Extract the (x, y) coordinate from the center of the cell holding the provided text.  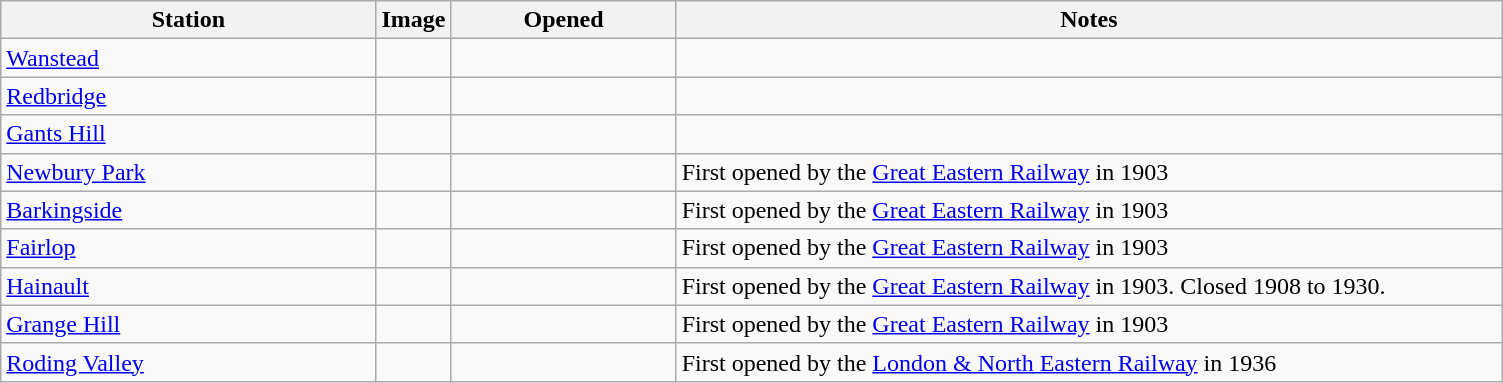
Fairlop (188, 248)
Wanstead (188, 58)
Station (188, 20)
Grange Hill (188, 324)
Redbridge (188, 96)
Roding Valley (188, 362)
Newbury Park (188, 172)
Opened (564, 20)
First opened by the London & North Eastern Railway in 1936 (1089, 362)
Barkingside (188, 210)
Hainault (188, 286)
Image (414, 20)
First opened by the Great Eastern Railway in 1903. Closed 1908 to 1930. (1089, 286)
Notes (1089, 20)
Gants Hill (188, 134)
